For the text-containing cell, return its midpoint in [x, y] coordinate format. 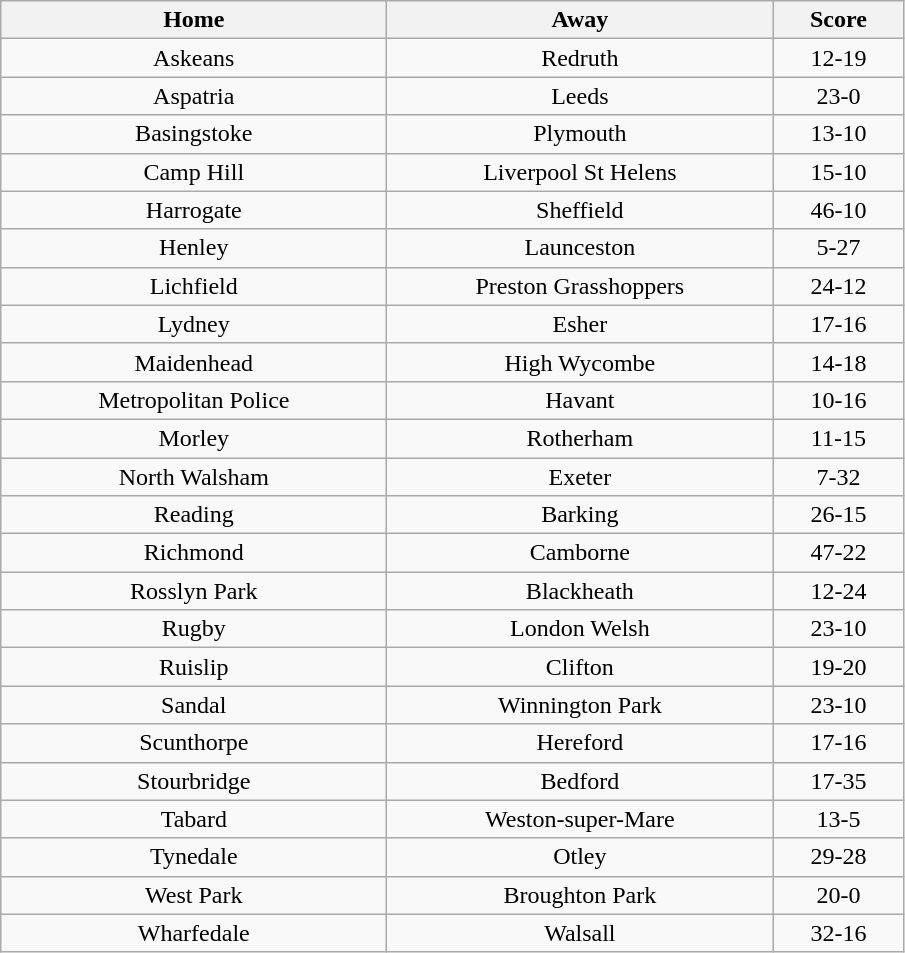
Stourbridge [194, 781]
Basingstoke [194, 134]
Preston Grasshoppers [580, 286]
Reading [194, 515]
Rosslyn Park [194, 591]
London Welsh [580, 629]
High Wycombe [580, 362]
Tynedale [194, 857]
47-22 [838, 553]
Askeans [194, 58]
26-15 [838, 515]
Morley [194, 438]
Exeter [580, 477]
Redruth [580, 58]
15-10 [838, 172]
Harrogate [194, 210]
Esher [580, 324]
Sheffield [580, 210]
14-18 [838, 362]
Away [580, 20]
Rotherham [580, 438]
5-27 [838, 248]
Wharfedale [194, 933]
West Park [194, 895]
11-15 [838, 438]
Score [838, 20]
24-12 [838, 286]
17-35 [838, 781]
Blackheath [580, 591]
Liverpool St Helens [580, 172]
Sandal [194, 705]
Barking [580, 515]
Plymouth [580, 134]
Havant [580, 400]
Camborne [580, 553]
Richmond [194, 553]
Rugby [194, 629]
Leeds [580, 96]
Home [194, 20]
29-28 [838, 857]
Otley [580, 857]
13-5 [838, 819]
12-24 [838, 591]
Bedford [580, 781]
13-10 [838, 134]
Broughton Park [580, 895]
7-32 [838, 477]
20-0 [838, 895]
North Walsham [194, 477]
Lichfield [194, 286]
Metropolitan Police [194, 400]
Aspatria [194, 96]
Tabard [194, 819]
19-20 [838, 667]
12-19 [838, 58]
46-10 [838, 210]
Scunthorpe [194, 743]
Hereford [580, 743]
Lydney [194, 324]
Winnington Park [580, 705]
Henley [194, 248]
Walsall [580, 933]
10-16 [838, 400]
Clifton [580, 667]
Weston-super-Mare [580, 819]
Maidenhead [194, 362]
Camp Hill [194, 172]
32-16 [838, 933]
Ruislip [194, 667]
23-0 [838, 96]
Launceston [580, 248]
